Return [x, y] of the center of cell containing provided text 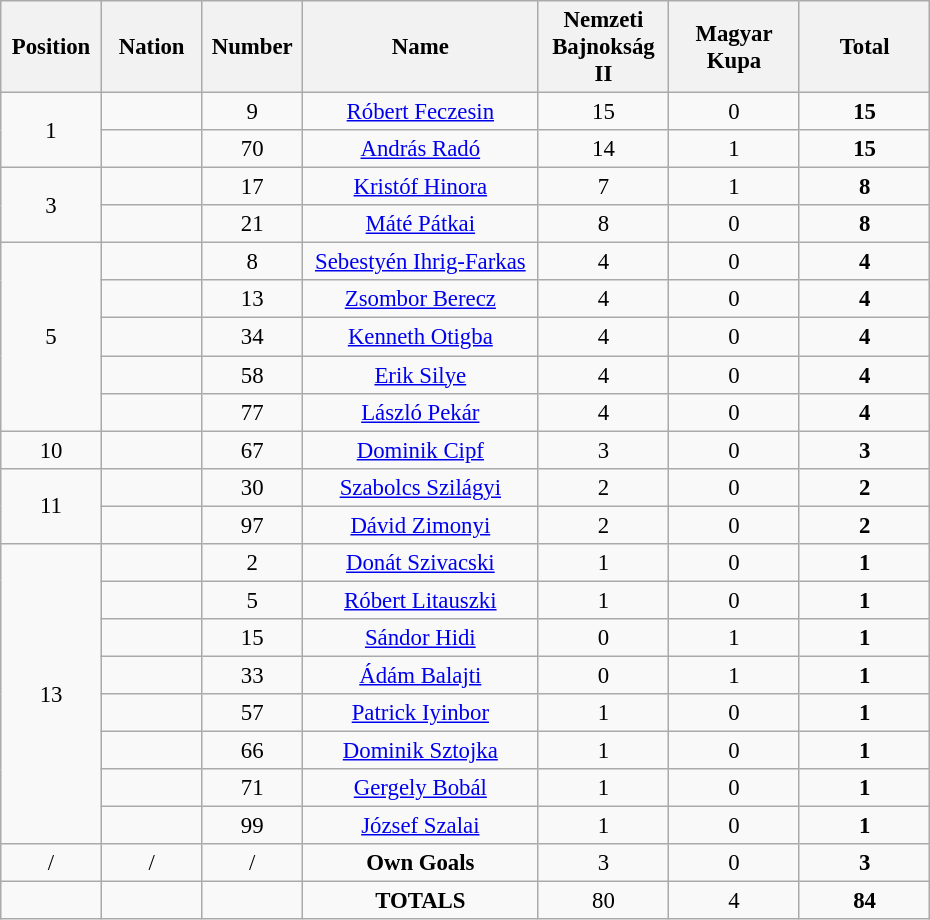
Nemzeti Bajnokság II [604, 47]
Ádám Balajti [421, 675]
Sándor Hidi [421, 638]
58 [252, 375]
33 [252, 675]
11 [52, 506]
80 [604, 901]
10 [52, 450]
21 [252, 224]
17 [252, 187]
57 [252, 713]
34 [252, 337]
Own Goals [421, 863]
Erik Silye [421, 375]
Róbert Litauszki [421, 600]
Donát Szivacski [421, 563]
Máté Pátkai [421, 224]
Patrick Iyinbor [421, 713]
József Szalai [421, 826]
Magyar Kupa [734, 47]
66 [252, 751]
András Radó [421, 149]
77 [252, 412]
Nation [152, 47]
97 [252, 525]
9 [252, 112]
Sebestyén Ihrig-Farkas [421, 262]
70 [252, 149]
99 [252, 826]
Dávid Zimonyi [421, 525]
14 [604, 149]
Number [252, 47]
71 [252, 788]
Dominik Sztojka [421, 751]
84 [864, 901]
Name [421, 47]
67 [252, 450]
Gergely Bobál [421, 788]
Position [52, 47]
TOTALS [421, 901]
7 [604, 187]
Szabolcs Szilágyi [421, 487]
Zsombor Berecz [421, 299]
Total [864, 47]
Róbert Feczesin [421, 112]
Kenneth Otigba [421, 337]
30 [252, 487]
Dominik Cipf [421, 450]
Kristóf Hinora [421, 187]
László Pekár [421, 412]
